From the cell containing the given text, extract its center point as [x, y] coordinate. 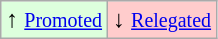
↓ Relegated [162, 20]
↑ Promoted [54, 20]
